Find where the given text appears and provide that cell's center as [x, y] coordinate. 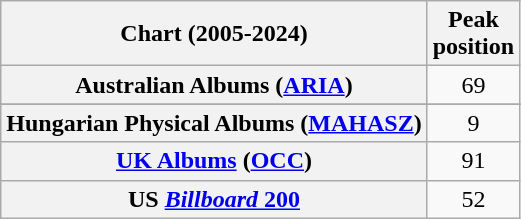
69 [473, 85]
Hungarian Physical Albums (MAHASZ) [214, 123]
UK Albums (OCC) [214, 161]
US Billboard 200 [214, 199]
Peakposition [473, 34]
Australian Albums (ARIA) [214, 85]
Chart (2005-2024) [214, 34]
9 [473, 123]
91 [473, 161]
52 [473, 199]
